From the cell containing the given text, extract its center point as [x, y] coordinate. 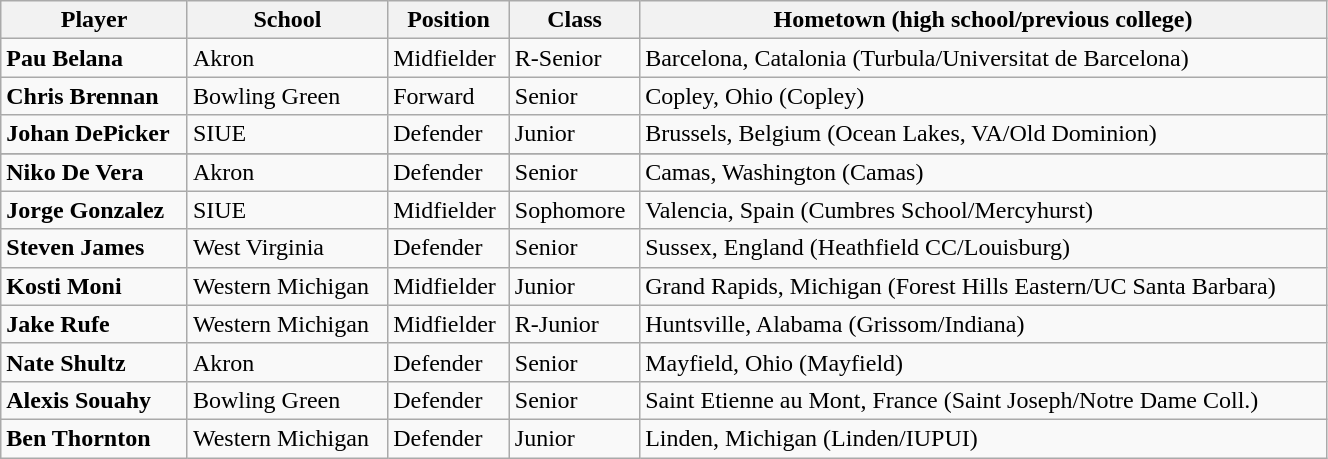
Hometown (high school/previous college) [984, 20]
Class [574, 20]
R-Senior [574, 58]
Player [94, 20]
Brussels, Belgium (Ocean Lakes, VA/Old Dominion) [984, 134]
Steven James [94, 248]
Kosti Moni [94, 286]
School [287, 20]
Sussex, England (Heathfield CC/Louisburg) [984, 248]
Forward [449, 96]
Johan DePicker [94, 134]
Ben Thornton [94, 438]
Grand Rapids, Michigan (Forest Hills Eastern/UC Santa Barbara) [984, 286]
Mayfield, Ohio (Mayfield) [984, 362]
Chris Brennan [94, 96]
Barcelona, Catalonia (Turbula/Universitat de Barcelona) [984, 58]
Huntsville, Alabama (Grissom/Indiana) [984, 324]
Alexis Souahy [94, 400]
R-Junior [574, 324]
Copley, Ohio (Copley) [984, 96]
Niko De Vera [94, 172]
Linden, Michigan (Linden/IUPUI) [984, 438]
Jake Rufe [94, 324]
West Virginia [287, 248]
Position [449, 20]
Saint Etienne au Mont, France (Saint Joseph/Notre Dame Coll.) [984, 400]
Pau Belana [94, 58]
Sophomore [574, 210]
Camas, Washington (Camas) [984, 172]
Nate Shultz [94, 362]
Jorge Gonzalez [94, 210]
Valencia, Spain (Cumbres School/Mercyhurst) [984, 210]
